From the cell containing the given text, extract its center point as (x, y) coordinate. 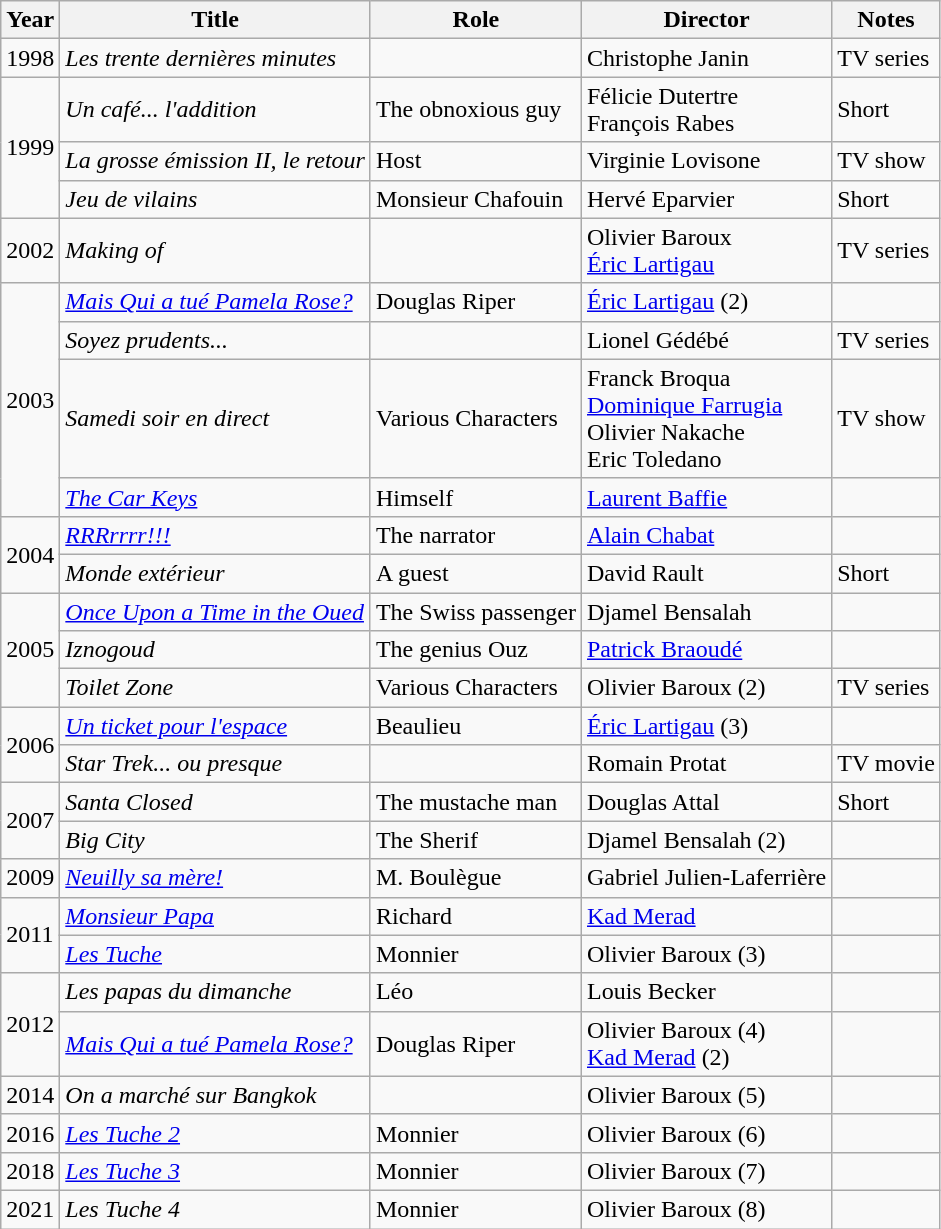
Un ticket pour l'espace (216, 726)
Soyez prudents... (216, 340)
On a marché sur Bangkok (216, 1095)
2016 (30, 1133)
Olivier Baroux (4)Kad Merad (2) (706, 1044)
2018 (30, 1171)
Making of (216, 250)
Les Tuche 2 (216, 1133)
Samedi soir en direct (216, 418)
Romain Protat (706, 764)
Himself (476, 497)
Éric Lartigau (2) (706, 302)
Olivier Baroux (8) (706, 1209)
Notes (886, 20)
2012 (30, 1024)
Félicie DutertreFrançois Rabes (706, 110)
Richard (476, 916)
Olivier Baroux (3) (706, 954)
2021 (30, 1209)
Neuilly sa mère! (216, 878)
Patrick Braoudé (706, 650)
Olivier Baroux (5) (706, 1095)
The Swiss passenger (476, 611)
Toilet Zone (216, 688)
Olivier Baroux (2) (706, 688)
David Rault (706, 573)
Les papas du dimanche (216, 992)
Virginie Lovisone (706, 161)
2003 (30, 400)
The genius Ouz (476, 650)
Hervé Eparvier (706, 199)
Les Tuche 3 (216, 1171)
Jeu de vilains (216, 199)
Gabriel Julien-Laferrière (706, 878)
La grosse émission II, le retour (216, 161)
Douglas Attal (706, 802)
Big City (216, 840)
The mustache man (476, 802)
RRRrrrr!!! (216, 535)
2006 (30, 745)
Olivier Baroux (7) (706, 1171)
Star Trek... ou presque (216, 764)
The Car Keys (216, 497)
Lionel Gédébé (706, 340)
Beaulieu (476, 726)
2004 (30, 554)
Les Tuche 4 (216, 1209)
A guest (476, 573)
Laurent Baffie (706, 497)
2014 (30, 1095)
Host (476, 161)
Year (30, 20)
Once Upon a Time in the Oued (216, 611)
Léo (476, 992)
Olivier BarouxÉric Lartigau (706, 250)
Monsieur Chafouin (476, 199)
Role (476, 20)
Olivier Baroux (6) (706, 1133)
2009 (30, 878)
The narrator (476, 535)
1999 (30, 148)
Djamel Bensalah (706, 611)
2011 (30, 935)
Christophe Janin (706, 58)
Monde extérieur (216, 573)
Djamel Bensalah (2) (706, 840)
Louis Becker (706, 992)
The Sherif (476, 840)
Santa Closed (216, 802)
2007 (30, 821)
Iznogoud (216, 650)
M. Boulègue (476, 878)
The obnoxious guy (476, 110)
Un café... l'addition (216, 110)
Les trente dernières minutes (216, 58)
Franck BroquaDominique FarrugiaOlivier NakacheEric Toledano (706, 418)
Alain Chabat (706, 535)
Title (216, 20)
Les Tuche (216, 954)
Kad Merad (706, 916)
Éric Lartigau (3) (706, 726)
2005 (30, 649)
Monsieur Papa (216, 916)
1998 (30, 58)
2002 (30, 250)
Director (706, 20)
TV movie (886, 764)
